Return the [X, Y] coordinate for the center point of the cell that contains the specified text.  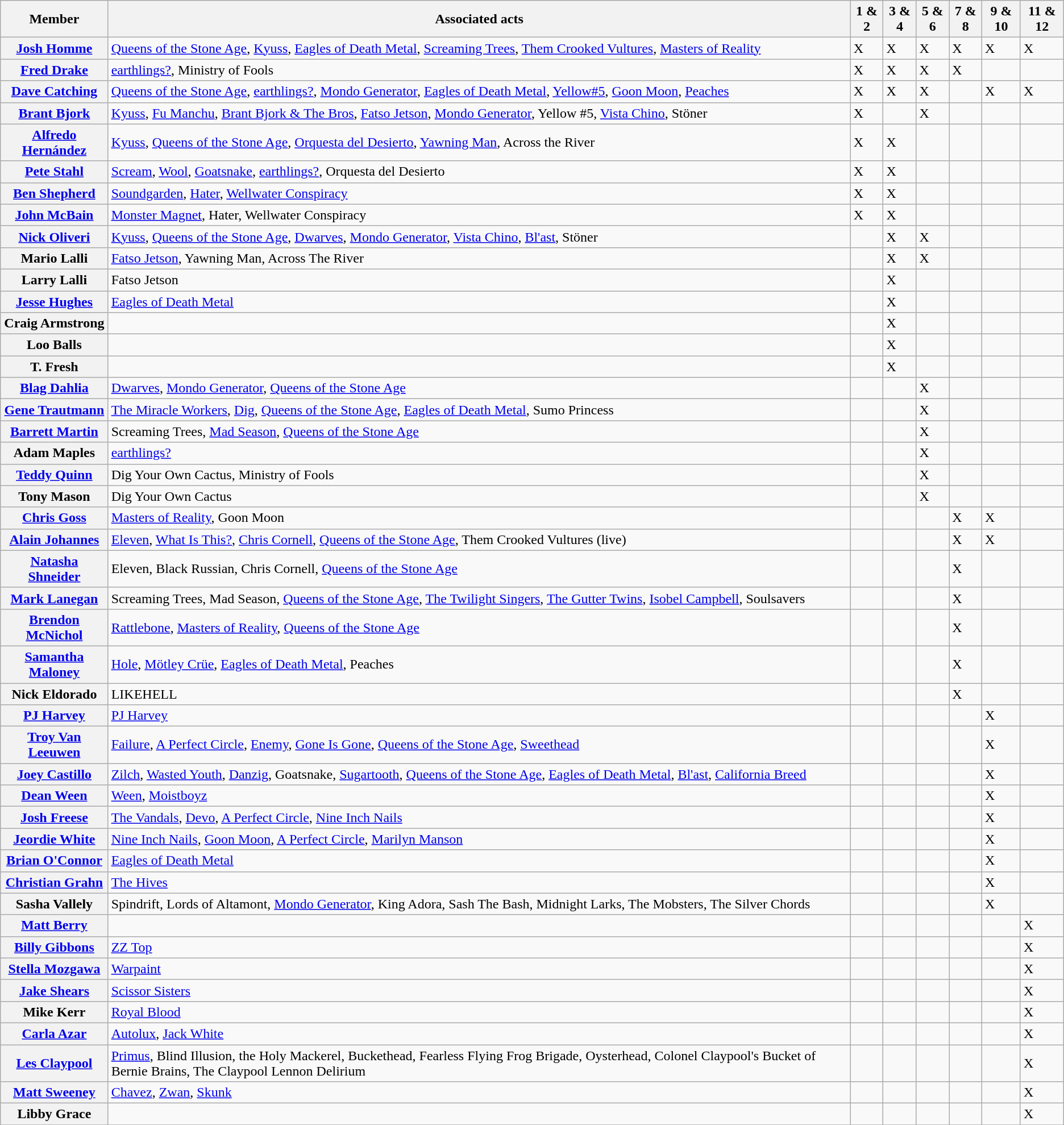
Chris Goss [55, 518]
3 & 4 [900, 19]
Chavez, Zwan, Skunk [479, 1093]
Fatso Jetson [479, 280]
Dwarves, Mondo Generator, Queens of the Stone Age [479, 388]
Nick Oliveri [55, 236]
Kyuss, Queens of the Stone Age, Dwarves, Mondo Generator, Vista Chino, Bl'ast, Stöner [479, 236]
Mark Lanegan [55, 598]
earthlings?, Ministry of Fools [479, 70]
Dig Your Own Cactus [479, 496]
Screaming Trees, Mad Season, Queens of the Stone Age [479, 431]
Stella Mozgawa [55, 969]
Joey Castillo [55, 774]
Mario Lalli [55, 258]
Kyuss, Fu Manchu, Brant Bjork & The Bros, Fatso Jetson, Mondo Generator, Yellow #5, Vista Chino, Stöner [479, 113]
Blag Dahlia [55, 388]
The Hives [479, 882]
Monster Magnet, Hater, Wellwater Conspiracy [479, 215]
Queens of the Stone Age, earthlings?, Mondo Generator, Eagles of Death Metal, Yellow#5, Goon Moon, Peaches [479, 92]
Mike Kerr [55, 1012]
Troy Van Leeuwen [55, 745]
John McBain [55, 215]
Loo Balls [55, 345]
Scissor Sisters [479, 990]
Larry Lalli [55, 280]
Autolux, Jack White [479, 1033]
Gene Trautmann [55, 410]
Samantha Maloney [55, 664]
Masters of Reality, Goon Moon [479, 518]
Spindrift, Lords of Altamont, Mondo Generator, King Adora, Sash The Bash, Midnight Larks, The Mobsters, The Silver Chords [479, 904]
7 & 8 [966, 19]
The Miracle Workers, Dig, Queens of the Stone Age, Eagles of Death Metal, Sumo Princess [479, 410]
Kyuss, Queens of the Stone Age, Orquesta del Desierto, Yawning Man, Across the River [479, 142]
11 & 12 [1042, 19]
Screaming Trees, Mad Season, Queens of the Stone Age, The Twilight Singers, The Gutter Twins, Isobel Campbell, Soulsavers [479, 598]
The Vandals, Devo, A Perfect Circle, Nine Inch Nails [479, 817]
Matt Berry [55, 925]
Queens of the Stone Age, Kyuss, Eagles of Death Metal, Screaming Trees, Them Crooked Vultures, Masters of Reality [479, 48]
Sasha Vallely [55, 904]
Jeordie White [55, 839]
T. Fresh [55, 367]
Eleven, Black Russian, Chris Cornell, Queens of the Stone Age [479, 568]
Teddy Quinn [55, 475]
LIKEHELL [479, 694]
Jesse Hughes [55, 302]
Alain Johannes [55, 539]
Associated acts [479, 19]
Soundgarden, Hater, Wellwater Conspiracy [479, 193]
Jake Shears [55, 990]
Libby Grace [55, 1114]
Barrett Martin [55, 431]
Adam Maples [55, 453]
Rattlebone, Masters of Reality, Queens of the Stone Age [479, 628]
Brendon McNichol [55, 628]
Brian O'Connor [55, 861]
Christian Grahn [55, 882]
5 & 6 [933, 19]
Royal Blood [479, 1012]
ZZ Top [479, 947]
Matt Sweeney [55, 1093]
Tony Mason [55, 496]
Zilch, Wasted Youth, Danzig, Goatsnake, Sugartooth, Queens of the Stone Age, Eagles of Death Metal, Bl'ast, California Breed [479, 774]
Warpaint [479, 969]
Nine Inch Nails, Goon Moon, A Perfect Circle, Marilyn Manson [479, 839]
Dig Your Own Cactus, Ministry of Fools [479, 475]
9 & 10 [1001, 19]
earthlings? [479, 453]
Eleven, What Is This?, Chris Cornell, Queens of the Stone Age, Them Crooked Vultures (live) [479, 539]
Brant Bjork [55, 113]
Alfredo Hernández [55, 142]
Josh Homme [55, 48]
Hole, Mötley Crüe, Eagles of Death Metal, Peaches [479, 664]
Natasha Shneider [55, 568]
Craig Armstrong [55, 323]
Fatso Jetson, Yawning Man, Across The River [479, 258]
Nick Eldorado [55, 694]
Josh Freese [55, 817]
Les Claypool [55, 1063]
Dave Catching [55, 92]
Member [55, 19]
Scream, Wool, Goatsnake, earthlings?, Orquesta del Desierto [479, 172]
Carla Azar [55, 1033]
Fred Drake [55, 70]
Ben Shepherd [55, 193]
Pete Stahl [55, 172]
Failure, A Perfect Circle, Enemy, Gone Is Gone, Queens of the Stone Age, Sweethead [479, 745]
Billy Gibbons [55, 947]
Ween, Moistboyz [479, 796]
Dean Ween [55, 796]
1 & 2 [867, 19]
